Detect which cell encompasses the target text, then output its [x, y] center coordinate. 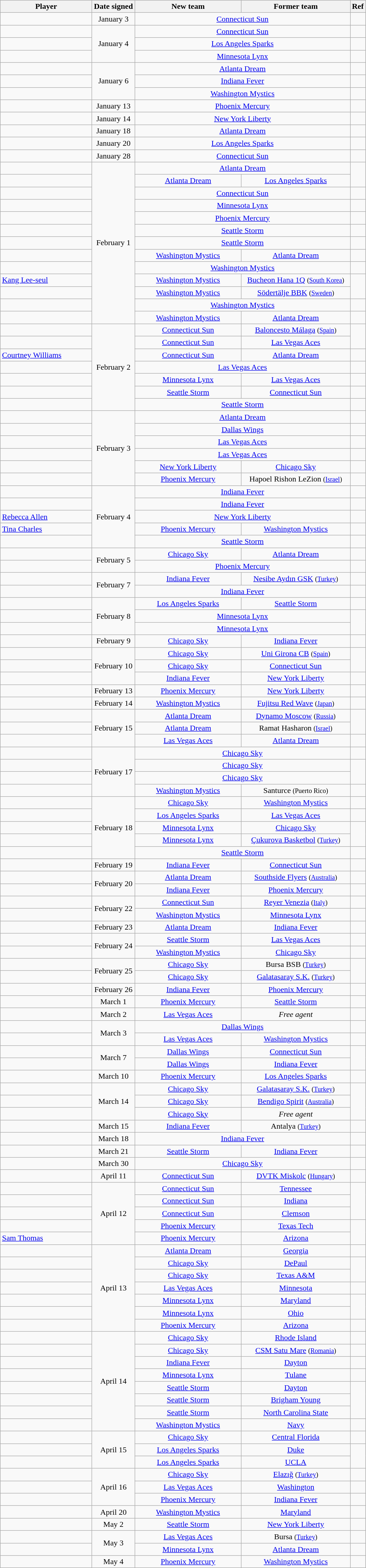
February 15 [114, 728]
Ramat Hasharon (Israel) [296, 728]
April 16 [114, 1487]
Tulane [296, 1375]
Antalya (Turkey) [296, 1126]
February 22 [114, 908]
Central Florida [296, 1437]
Çukurova Basketbol (Turkey) [296, 840]
January 14 [114, 118]
North Carolina State [296, 1412]
February 24 [114, 946]
Reyer Venezia (Italy) [296, 902]
Hapoel Rishon LeZion (Israel) [296, 479]
April 12 [114, 1213]
February 4 [114, 516]
Georgia [296, 1251]
February 8 [114, 616]
March 3 [114, 1033]
January 3 [114, 19]
Courtney Williams [46, 355]
Texas A&M [296, 1275]
March 18 [114, 1138]
April 14 [114, 1381]
May 4 [114, 1562]
April 13 [114, 1288]
March 7 [114, 1058]
Rebecca Allen [46, 516]
Rhode Island [296, 1338]
Sam Thomas [46, 1238]
February 13 [114, 691]
February 3 [114, 448]
January 4 [114, 44]
Bursa (Turkey) [296, 1537]
March 2 [114, 1014]
Bursa BSB (Turkey) [296, 965]
January 20 [114, 143]
Clemson [296, 1213]
January 28 [114, 156]
March 1 [114, 1002]
February 17 [114, 771]
February 20 [114, 884]
February 7 [114, 585]
Bucheon Hana 1Q (South Korea) [296, 280]
Bendigo Spirit (Australia) [296, 1101]
Former team [296, 7]
Southside Flyers (Australia) [296, 877]
New team [188, 7]
May 2 [114, 1524]
Ref [358, 7]
March 10 [114, 1076]
May 3 [114, 1543]
Date signed [114, 7]
Indiana [296, 1201]
Minnesota [296, 1288]
March 30 [114, 1164]
February 10 [114, 666]
UCLA [296, 1462]
April 20 [114, 1512]
February 23 [114, 927]
Santurce (Puerto Rico) [296, 790]
February 1 [114, 243]
Södertälje BBK (Sweden) [296, 293]
February 5 [114, 560]
February 25 [114, 971]
Baloncesto Málaga (Spain) [296, 330]
Texas Tech [296, 1226]
Dynamo Moscow (Russia) [296, 716]
February 26 [114, 989]
January 6 [114, 81]
Tennessee [296, 1189]
Kang Lee-seul [46, 280]
Duke [296, 1450]
Elazığ (Turkey) [296, 1475]
Player [46, 7]
Tina Charles [46, 529]
CSM Satu Mare (Romania) [296, 1350]
February 14 [114, 703]
Uni Girona CB (Spain) [296, 653]
January 18 [114, 131]
Ohio [296, 1313]
DVTK Miskolc (Hungary) [296, 1176]
January 13 [114, 106]
April 15 [114, 1450]
Brigham Young [296, 1400]
February 2 [114, 367]
February 18 [114, 828]
Nesibe Aydın GSK (Turkey) [296, 579]
Washington [296, 1487]
Navy [296, 1425]
April 11 [114, 1176]
March 21 [114, 1151]
DePaul [296, 1263]
February 19 [114, 865]
Fujitsu Red Wave (Japan) [296, 703]
March 15 [114, 1126]
March 14 [114, 1101]
February 9 [114, 641]
